Locate the cell with the specified text and output its [x, y] center coordinate. 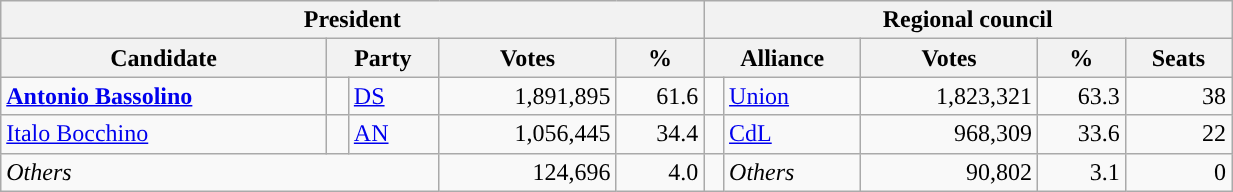
968,309 [950, 134]
Party [382, 58]
DS [394, 96]
38 [1178, 96]
CdL [792, 134]
1,823,321 [950, 96]
0 [1178, 172]
1,056,445 [528, 134]
AN [394, 134]
President [352, 20]
Italo Bocchino [164, 134]
61.6 [660, 96]
22 [1178, 134]
Seats [1178, 58]
Regional council [968, 20]
4.0 [660, 172]
1,891,895 [528, 96]
Antonio Bassolino [164, 96]
3.1 [1082, 172]
34.4 [660, 134]
33.6 [1082, 134]
90,802 [950, 172]
Union [792, 96]
124,696 [528, 172]
Candidate [164, 58]
Alliance [782, 58]
63.3 [1082, 96]
